Pinpoint the cell where the given text exists, returning its (X, Y) midpoint coordinate. 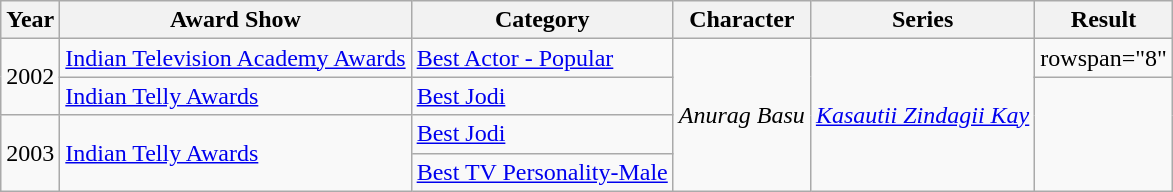
Kasautii Zindagii Kay (922, 115)
Result (1104, 20)
Year (30, 20)
Award Show (236, 20)
2002 (30, 77)
Best Actor - Popular (542, 58)
Best TV Personality-Male (542, 172)
Series (922, 20)
Character (742, 20)
2003 (30, 153)
rowspan="8" (1104, 58)
Indian Television Academy Awards (236, 58)
Category (542, 20)
Anurag Basu (742, 115)
